Identify which cell holds the provided text, then report its (x, y) central coordinate. 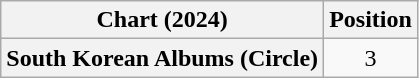
Chart (2024) (162, 20)
3 (371, 58)
Position (371, 20)
South Korean Albums (Circle) (162, 58)
